Provide the (x, y) coordinate of the cell's center where the given text is located.  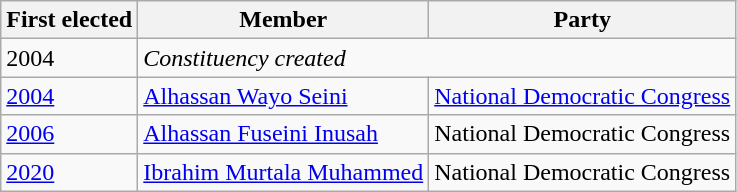
Alhassan Wayo Seini (284, 96)
First elected (70, 20)
Member (284, 20)
Party (582, 20)
Ibrahim Murtala Muhammed (284, 172)
2006 (70, 134)
Constituency created (437, 58)
2020 (70, 172)
Alhassan Fuseini Inusah (284, 134)
